For the text-containing cell, return its midpoint in [X, Y] coordinate format. 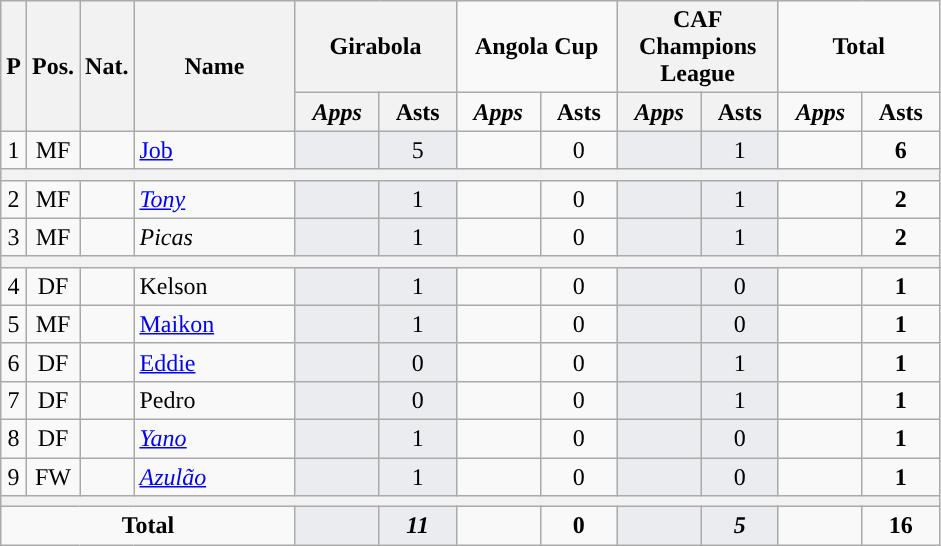
Name [214, 66]
FW [52, 477]
3 [14, 237]
Maikon [214, 324]
Azulão [214, 477]
Yano [214, 438]
Pedro [214, 400]
Eddie [214, 362]
4 [14, 286]
Angola Cup [536, 47]
16 [900, 526]
Pos. [52, 66]
Girabola [376, 47]
Nat. [107, 66]
CAF Champions League [698, 47]
Job [214, 150]
P [14, 66]
7 [14, 400]
8 [14, 438]
Tony [214, 199]
Kelson [214, 286]
9 [14, 477]
11 [418, 526]
Picas [214, 237]
